Scan for the cell matching the given text and deliver its [X, Y] coordinate at center. 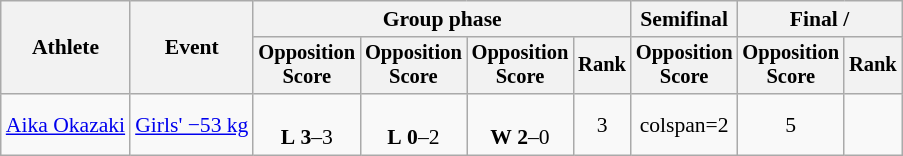
Aika Okazaki [66, 124]
W 2–0 [520, 124]
L 3–3 [306, 124]
Event [192, 48]
Group phase [442, 19]
colspan=2 [684, 124]
Final / [819, 19]
Girls' −53 kg [192, 124]
Semifinal [684, 19]
Athlete [66, 48]
5 [790, 124]
L 0–2 [414, 124]
3 [602, 124]
